Scan for the cell matching the given text and deliver its [X, Y] coordinate at center. 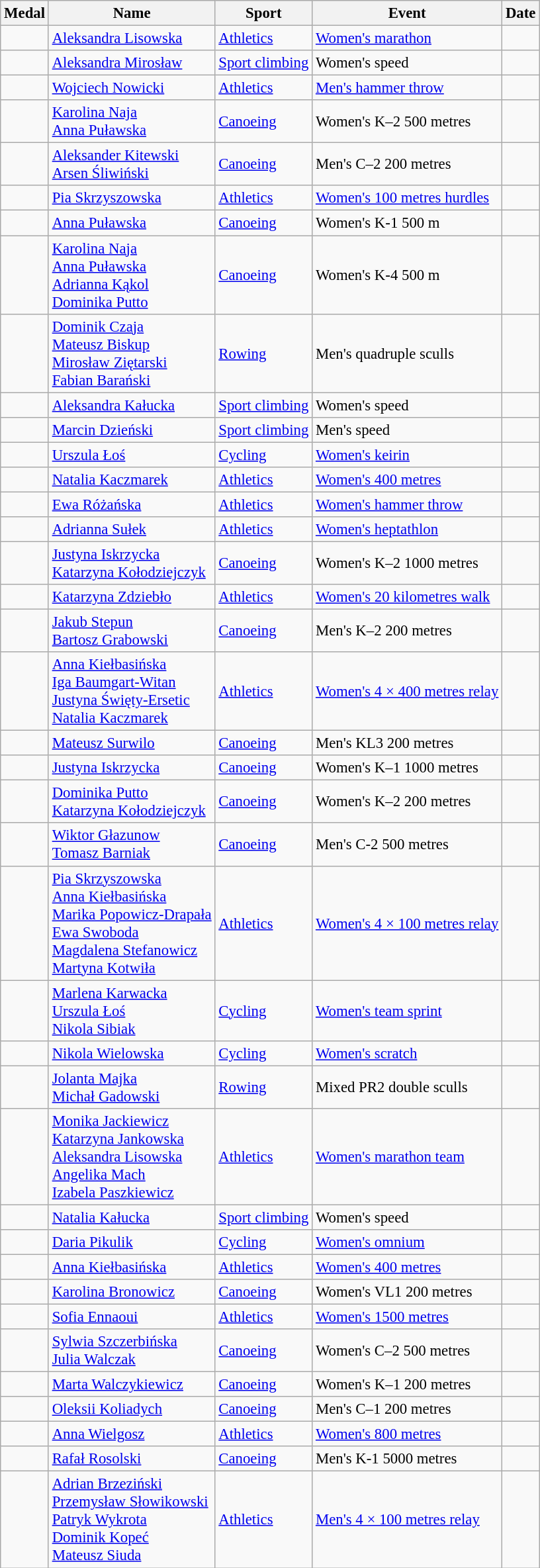
Men's hammer throw [408, 88]
Women's marathon team [408, 1157]
Wiktor GłazunowTomasz Barniak [132, 845]
Adrian Brzeziński Przemysław Słowikowski Patryk Wykrota Dominik Kopeć Mateusz Siuda [132, 1520]
Men's speed [408, 430]
Jakub StepunBartosz Grabowski [132, 631]
Men's quadruple sculls [408, 353]
Mateusz Surwilo [132, 743]
Jolanta MajkaMichał Gadowski [132, 1087]
Men's C-2 500 metres [408, 845]
Men's KL3 200 metres [408, 743]
Men's K–2 200 metres [408, 631]
Women's K–1 1000 metres [408, 768]
Women's marathon [408, 38]
Wojciech Nowicki [132, 88]
Katarzyna Zdziebło [132, 597]
Justyna IskrzyckaKatarzyna Kołodziejczyk [132, 563]
Women's heptathlon [408, 530]
Women's keirin [408, 455]
Daria Pikulik [132, 1242]
Anna Puławska [132, 223]
Marta Walczykiewicz [132, 1385]
Rafał Rosolski [132, 1459]
Name [132, 13]
Marcin Dzieński [132, 430]
Ewa Różańska [132, 504]
Women's omnium [408, 1242]
Adrianna Sułek [132, 530]
Women's K-1 500 m [408, 223]
Aleksandra Kałucka [132, 405]
Monika JackiewiczKatarzyna JankowskaAleksandra LisowskaAngelika MachIzabela Paszkiewicz [132, 1157]
Men's K-1 5000 metres [408, 1459]
Aleksandra Lisowska [132, 38]
Women's 4 × 400 metres relay [408, 691]
Karolina NajaAnna Puławska [132, 122]
Women's K-4 500 m [408, 275]
Pia Skrzyszowska [132, 198]
Sylwia SzczerbińskaJulia Walczak [132, 1350]
Event [408, 13]
Women's team sprint [408, 1011]
Anna KiełbasińskaIga Baumgart-WitanJustyna Święty-ErseticNatalia Kaczmarek [132, 691]
Marlena KarwackaUrszula ŁośNikola Sibiak [132, 1011]
Nikola Wielowska [132, 1053]
Natalia Kałucka [132, 1217]
Women's K–1 200 metres [408, 1385]
Karolina Bronowicz [132, 1292]
Women's scratch [408, 1053]
Women's K–2 200 metres [408, 802]
Natalia Kaczmarek [132, 480]
Women's 20 kilometres walk [408, 597]
Anna Kiełbasińska [132, 1267]
Women's 4 × 100 metres relay [408, 923]
Dominika PuttoKatarzyna Kołodziejczyk [132, 802]
Men's C–1 200 metres [408, 1409]
Women's C–2 500 metres [408, 1350]
Men's C–2 200 metres [408, 164]
Oleksii Koliadych [132, 1409]
Dominik CzajaMateusz BiskupMirosław ZiętarskiFabian Barański [132, 353]
Medal [25, 13]
Urszula Łoś [132, 455]
Women's 1500 metres [408, 1317]
Date [521, 13]
Men's 4 × 100 metres relay [408, 1520]
Aleksander KitewskiArsen Śliwiński [132, 164]
Mixed PR2 double sculls [408, 1087]
Anna Wielgosz [132, 1434]
Women's K–2 500 metres [408, 122]
Women's K–2 1000 metres [408, 563]
Sport [263, 13]
Women's 800 metres [408, 1434]
Women's 100 metres hurdles [408, 198]
Pia Skrzyszowska Anna Kiełbasińska Marika Popowicz-Drapała Ewa Swoboda Magdalena StefanowiczMartyna Kotwiła [132, 923]
Women's hammer throw [408, 504]
Sofia Ennaoui [132, 1317]
Karolina NajaAnna PuławskaAdrianna KąkolDominika Putto [132, 275]
Women's VL1 200 metres [408, 1292]
Justyna Iskrzycka [132, 768]
Aleksandra Mirosław [132, 63]
